Identify which cell holds the provided text, then report its [x, y] central coordinate. 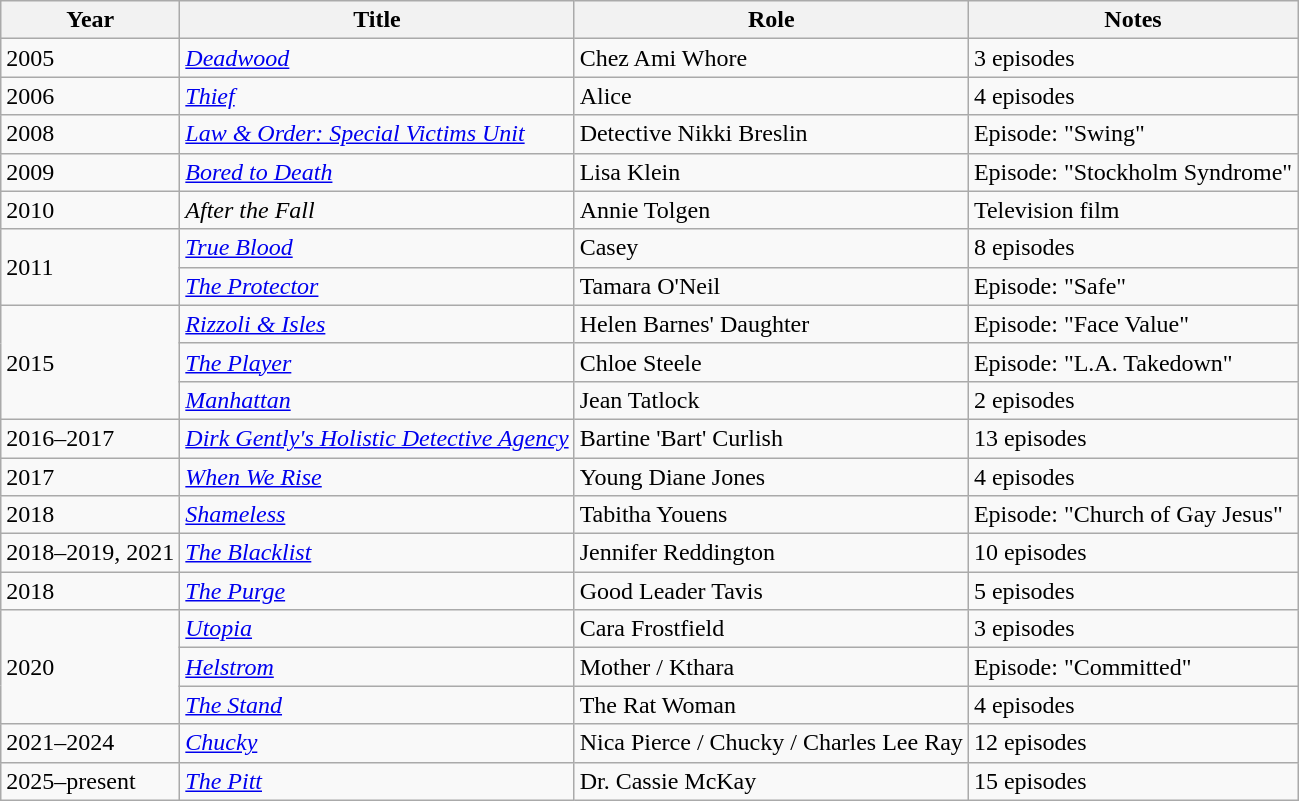
2008 [90, 134]
Episode: "L.A. Takedown" [1132, 362]
Law & Order: Special Victims Unit [377, 134]
Episode: "Face Value" [1132, 324]
2017 [90, 477]
2010 [90, 210]
Year [90, 20]
Tamara O'Neil [771, 286]
2016–2017 [90, 438]
Dirk Gently's Holistic Detective Agency [377, 438]
Helen Barnes' Daughter [771, 324]
The Stand [377, 705]
10 episodes [1132, 553]
Young Diane Jones [771, 477]
15 episodes [1132, 781]
Tabitha Youens [771, 515]
Title [377, 20]
Chez Ami Whore [771, 58]
Detective Nikki Breslin [771, 134]
Chucky [377, 743]
2018–2019, 2021 [90, 553]
Bored to Death [377, 172]
Chloe Steele [771, 362]
Deadwood [377, 58]
Cara Frostfield [771, 629]
5 episodes [1132, 591]
2021–2024 [90, 743]
Notes [1132, 20]
The Player [377, 362]
Episode: "Church of Gay Jesus" [1132, 515]
Helstrom [377, 667]
Nica Pierce / Chucky / Charles Lee Ray [771, 743]
True Blood [377, 248]
The Protector [377, 286]
2020 [90, 667]
8 episodes [1132, 248]
Episode: "Safe" [1132, 286]
2009 [90, 172]
Episode: "Committed" [1132, 667]
Thief [377, 96]
When We Rise [377, 477]
The Blacklist [377, 553]
Dr. Cassie McKay [771, 781]
Annie Tolgen [771, 210]
Role [771, 20]
12 episodes [1132, 743]
Manhattan [377, 400]
Lisa Klein [771, 172]
After the Fall [377, 210]
The Rat Woman [771, 705]
Jean Tatlock [771, 400]
2006 [90, 96]
Rizzoli & Isles [377, 324]
Jennifer Reddington [771, 553]
Alice [771, 96]
The Purge [377, 591]
Bartine 'Bart' Curlish [771, 438]
2 episodes [1132, 400]
2015 [90, 362]
13 episodes [1132, 438]
Episode: "Stockholm Syndrome" [1132, 172]
Utopia [377, 629]
Mother / Kthara [771, 667]
2005 [90, 58]
Television film [1132, 210]
Shameless [377, 515]
Casey [771, 248]
The Pitt [377, 781]
2011 [90, 267]
Episode: "Swing" [1132, 134]
2025–present [90, 781]
Good Leader Tavis [771, 591]
